Determine the (X, Y) coordinate at the center of the cell enclosing the given text.  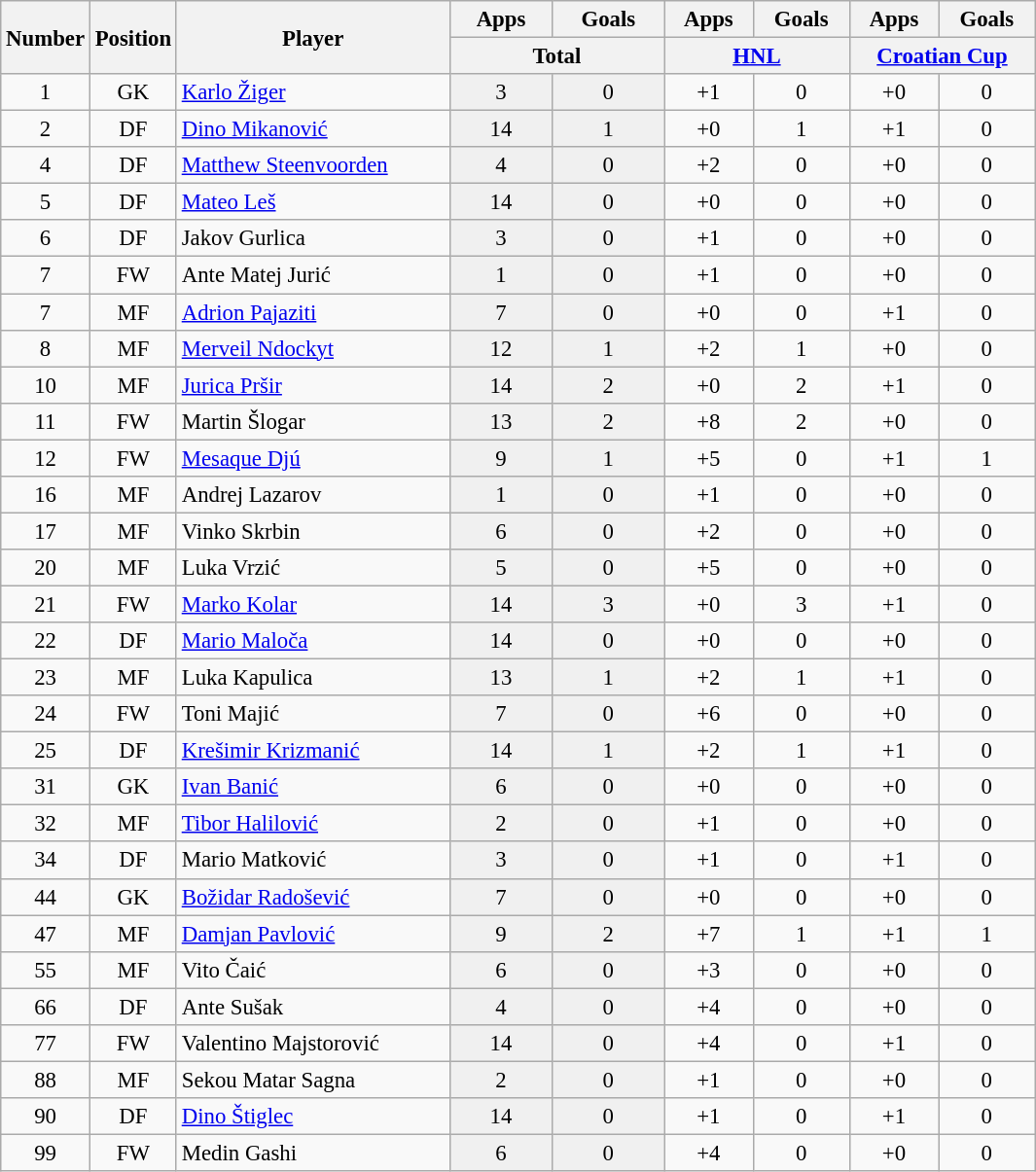
31 (46, 787)
Mario Matković (313, 861)
+6 (709, 714)
Luka Kapulica (313, 678)
Jakov Gurlica (313, 238)
77 (46, 1044)
23 (46, 678)
Božidar Radošević (313, 897)
+8 (709, 421)
11 (46, 421)
22 (46, 641)
Dino Štiglec (313, 1117)
Valentino Majstorović (313, 1044)
Dino Mikanović (313, 129)
Andrej Lazarov (313, 495)
Croatian Cup (942, 56)
47 (46, 934)
Matthew Steenvoorden (313, 165)
Luka Vrzić (313, 568)
Ivan Banić (313, 787)
Mario Maloča (313, 641)
Tibor Halilović (313, 824)
Mateo Leš (313, 202)
99 (46, 1153)
Sekou Matar Sagna (313, 1080)
+7 (709, 934)
Martin Šlogar (313, 421)
Jurica Pršir (313, 385)
Toni Majić (313, 714)
Ante Sušak (313, 1007)
Number (46, 37)
Karlo Žiger (313, 92)
90 (46, 1117)
55 (46, 970)
Merveil Ndockyt (313, 348)
25 (46, 751)
Krešimir Krizmanić (313, 751)
Ante Matej Jurić (313, 275)
24 (46, 714)
17 (46, 531)
+3 (709, 970)
Medin Gashi (313, 1153)
Vinko Skrbin (313, 531)
44 (46, 897)
34 (46, 861)
Marko Kolar (313, 604)
20 (46, 568)
88 (46, 1080)
Position (132, 37)
66 (46, 1007)
HNL (757, 56)
Total (556, 56)
32 (46, 824)
10 (46, 385)
21 (46, 604)
Player (313, 37)
Mesaque Djú (313, 458)
Adrion Pajaziti (313, 312)
8 (46, 348)
16 (46, 495)
Damjan Pavlović (313, 934)
Vito Čaić (313, 970)
